Determine the (x, y) coordinate at the center of the cell enclosing the given text.  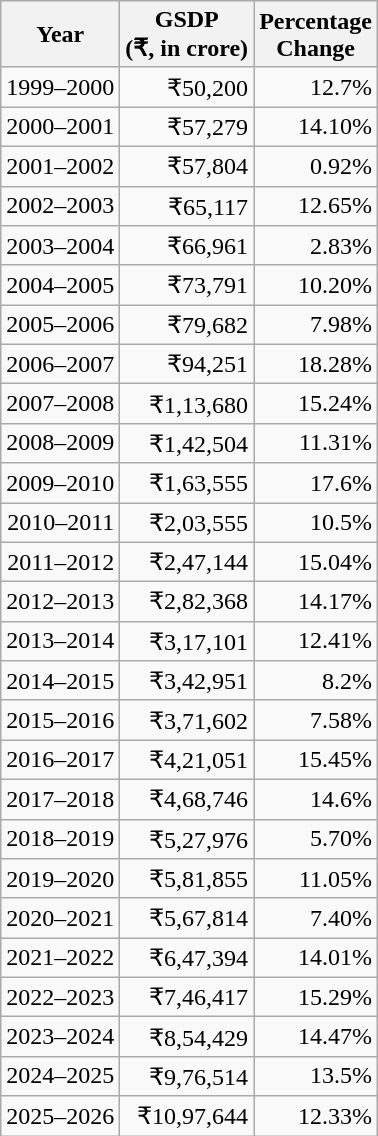
14.01% (316, 958)
2014–2015 (60, 681)
2023–2024 (60, 1037)
2011–2012 (60, 562)
2017–2018 (60, 799)
15.04% (316, 562)
1999–2000 (60, 87)
14.10% (316, 127)
₹3,42,951 (187, 681)
₹10,97,644 (187, 1116)
2024–2025 (60, 1076)
₹3,71,602 (187, 720)
17.6% (316, 483)
12.65% (316, 206)
Percentage Change (316, 34)
₹50,200 (187, 87)
₹7,46,417 (187, 997)
₹1,63,555 (187, 483)
7.98% (316, 325)
2022–2023 (60, 997)
18.28% (316, 364)
₹8,54,429 (187, 1037)
2000–2001 (60, 127)
GSDP(₹, in crore) (187, 34)
₹2,47,144 (187, 562)
8.2% (316, 681)
2004–2005 (60, 285)
₹4,68,746 (187, 799)
₹4,21,051 (187, 760)
2005–2006 (60, 325)
₹57,804 (187, 166)
₹6,47,394 (187, 958)
12.41% (316, 641)
₹1,42,504 (187, 443)
₹1,13,680 (187, 404)
10.20% (316, 285)
2019–2020 (60, 879)
14.47% (316, 1037)
2002–2003 (60, 206)
2025–2026 (60, 1116)
12.7% (316, 87)
2012–2013 (60, 602)
₹79,682 (187, 325)
2020–2021 (60, 918)
7.58% (316, 720)
Year (60, 34)
7.40% (316, 918)
5.70% (316, 839)
12.33% (316, 1116)
₹5,27,976 (187, 839)
14.6% (316, 799)
2003–2004 (60, 246)
2007–2008 (60, 404)
2009–2010 (60, 483)
2008–2009 (60, 443)
15.45% (316, 760)
₹2,82,368 (187, 602)
₹5,81,855 (187, 879)
0.92% (316, 166)
₹66,961 (187, 246)
2016–2017 (60, 760)
2.83% (316, 246)
₹57,279 (187, 127)
₹2,03,555 (187, 522)
2010–2011 (60, 522)
14.17% (316, 602)
11.05% (316, 879)
₹73,791 (187, 285)
11.31% (316, 443)
2021–2022 (60, 958)
₹94,251 (187, 364)
13.5% (316, 1076)
2006–2007 (60, 364)
15.24% (316, 404)
10.5% (316, 522)
₹3,17,101 (187, 641)
₹65,117 (187, 206)
2013–2014 (60, 641)
2015–2016 (60, 720)
2018–2019 (60, 839)
15.29% (316, 997)
₹9,76,514 (187, 1076)
₹5,67,814 (187, 918)
2001–2002 (60, 166)
